Provide the [X, Y] coordinate of the cell's center where the given text is located.  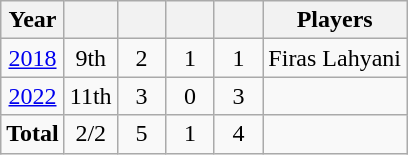
2 [142, 58]
4 [238, 134]
11th [90, 96]
2022 [33, 96]
5 [142, 134]
Players [335, 20]
Total [33, 134]
0 [190, 96]
9th [90, 58]
Firas Lahyani [335, 58]
2018 [33, 58]
Year [33, 20]
2/2 [90, 134]
